Output the [X, Y] coordinate of the center of the cell containing the given text.  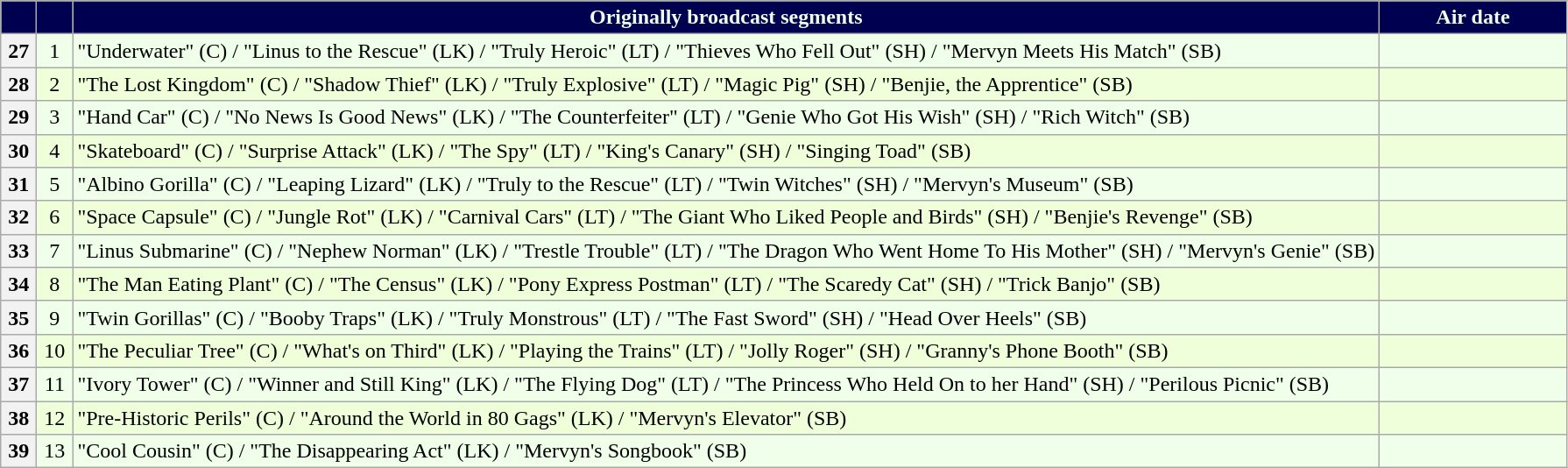
5 [54, 184]
7 [54, 251]
12 [54, 418]
31 [19, 184]
9 [54, 317]
27 [19, 51]
"Ivory Tower" (C) / "Winner and Still King" (LK) / "The Flying Dog" (LT) / "The Princess Who Held On to her Hand" (SH) / "Perilous Picnic" (SB) [726, 384]
"The Man Eating Plant" (C) / "The Census" (LK) / "Pony Express Postman" (LT) / "The Scaredy Cat" (SH) / "Trick Banjo" (SB) [726, 284]
37 [19, 384]
28 [19, 84]
2 [54, 84]
38 [19, 418]
6 [54, 217]
33 [19, 251]
"The Lost Kingdom" (C) / "Shadow Thief" (LK) / "Truly Explosive" (LT) / "Magic Pig" (SH) / "Benjie, the Apprentice" (SB) [726, 84]
36 [19, 351]
39 [19, 451]
"Twin Gorillas" (C) / "Booby Traps" (LK) / "Truly Monstrous" (LT) / "The Fast Sword" (SH) / "Head Over Heels" (SB) [726, 317]
1 [54, 51]
"The Peculiar Tree" (C) / "What's on Third" (LK) / "Playing the Trains" (LT) / "Jolly Roger" (SH) / "Granny's Phone Booth" (SB) [726, 351]
"Linus Submarine" (C) / "Nephew Norman" (LK) / "Trestle Trouble" (LT) / "The Dragon Who Went Home To His Mother" (SH) / "Mervyn's Genie" (SB) [726, 251]
"Pre-Historic Perils" (C) / "Around the World in 80 Gags" (LK) / "Mervyn's Elevator" (SB) [726, 418]
30 [19, 151]
35 [19, 317]
29 [19, 117]
4 [54, 151]
32 [19, 217]
8 [54, 284]
Originally broadcast segments [726, 18]
"Underwater" (C) / "Linus to the Rescue" (LK) / "Truly Heroic" (LT) / "Thieves Who Fell Out" (SH) / "Mervyn Meets His Match" (SB) [726, 51]
"Albino Gorilla" (C) / "Leaping Lizard" (LK) / "Truly to the Rescue" (LT) / "Twin Witches" (SH) / "Mervyn's Museum" (SB) [726, 184]
"Space Capsule" (C) / "Jungle Rot" (LK) / "Carnival Cars" (LT) / "The Giant Who Liked People and Birds" (SH) / "Benjie's Revenge" (SB) [726, 217]
11 [54, 384]
13 [54, 451]
10 [54, 351]
Air date [1473, 18]
"Skateboard" (C) / "Surprise Attack" (LK) / "The Spy" (LT) / "King's Canary" (SH) / "Singing Toad" (SB) [726, 151]
"Cool Cousin" (C) / "The Disappearing Act" (LK) / "Mervyn's Songbook" (SB) [726, 451]
3 [54, 117]
"Hand Car" (C) / "No News Is Good News" (LK) / "The Counterfeiter" (LT) / "Genie Who Got His Wish" (SH) / "Rich Witch" (SB) [726, 117]
34 [19, 284]
